Return the (x, y) coordinate for the center point of the cell that contains the specified text.  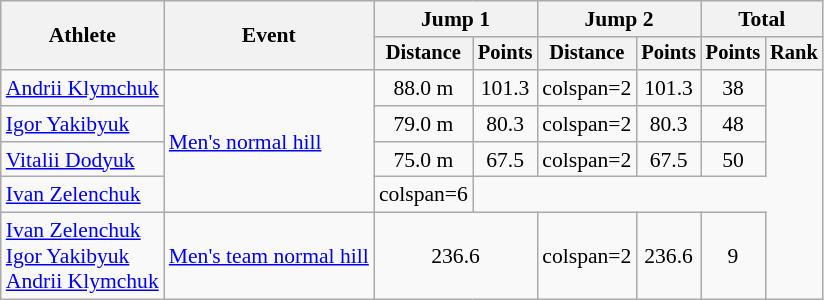
Jump 1 (456, 19)
79.0 m (424, 124)
Andrii Klymchuk (82, 88)
38 (733, 88)
Rank (794, 54)
9 (733, 256)
Men's normal hill (269, 141)
88.0 m (424, 88)
Ivan Zelenchuk (82, 195)
75.0 m (424, 160)
50 (733, 160)
Men's team normal hill (269, 256)
Event (269, 36)
Total (762, 19)
Athlete (82, 36)
Vitalii Dodyuk (82, 160)
Jump 2 (618, 19)
48 (733, 124)
Ivan ZelenchukIgor YakibyukAndrii Klymchuk (82, 256)
Igor Yakibyuk (82, 124)
colspan=6 (424, 195)
